Search for the cell housing the specified text and yield its (X, Y) center coordinate. 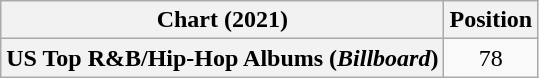
78 (491, 58)
Position (491, 20)
Chart (2021) (222, 20)
US Top R&B/Hip-Hop Albums (Billboard) (222, 58)
